Locate the cell with the specified text and output its [x, y] center coordinate. 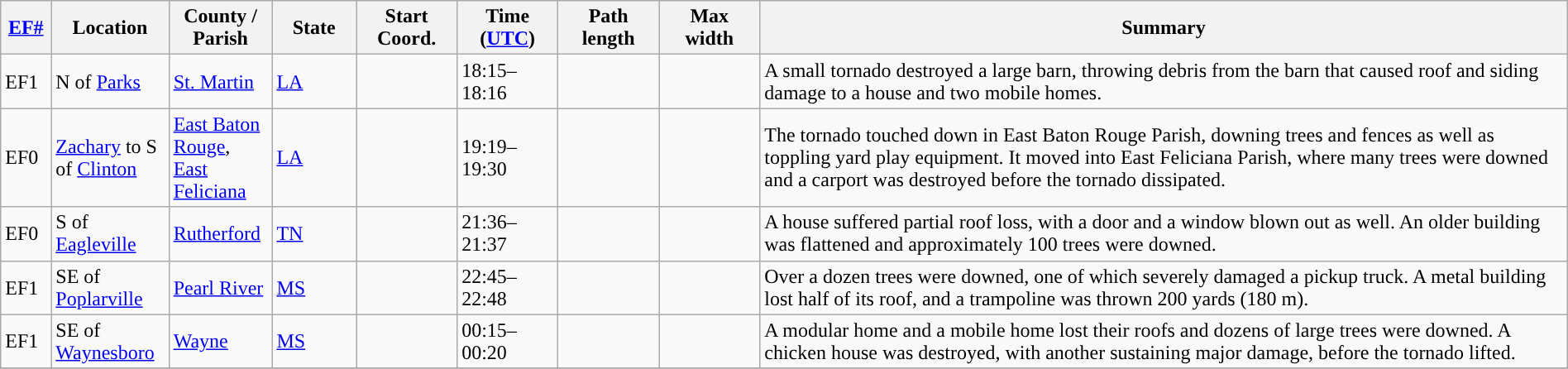
A small tornado destroyed a large barn, throwing debris from the barn that caused roof and siding damage to a house and two mobile homes. [1164, 81]
18:15–18:16 [508, 81]
N of Parks [110, 81]
EF# [26, 28]
22:45–22:48 [508, 288]
County / Parish [220, 28]
Wayne [220, 341]
SE of Waynesboro [110, 341]
00:15–00:20 [508, 341]
Summary [1164, 28]
Zachary to S of Clinton [110, 157]
Rutherford [220, 233]
Location [110, 28]
19:19–19:30 [508, 157]
21:36–21:37 [508, 233]
Pearl River [220, 288]
SE of Poplarville [110, 288]
Time (UTC) [508, 28]
St. Martin [220, 81]
East Baton Rouge, East Feliciana [220, 157]
S of Eagleville [110, 233]
State [314, 28]
Start Coord. [407, 28]
Max width [710, 28]
Path length [609, 28]
TN [314, 233]
